Search for the cell housing the specified text and yield its (x, y) center coordinate. 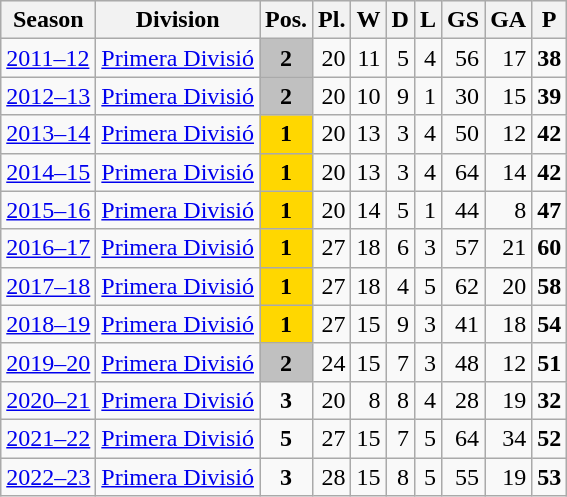
2016–17 (48, 248)
P (550, 20)
2012–13 (48, 96)
Division (178, 20)
56 (464, 58)
48 (464, 362)
60 (550, 248)
6 (400, 248)
53 (550, 477)
57 (464, 248)
30 (464, 96)
2018–19 (48, 324)
2021–22 (48, 438)
Pl. (332, 20)
2015–16 (48, 210)
2014–15 (48, 172)
Pos. (286, 20)
50 (464, 134)
62 (464, 286)
2013–14 (48, 134)
32 (550, 400)
17 (508, 58)
41 (464, 324)
58 (550, 286)
54 (550, 324)
55 (464, 477)
10 (368, 96)
2011–12 (48, 58)
2022–23 (48, 477)
11 (368, 58)
21 (508, 248)
34 (508, 438)
W (368, 20)
L (428, 20)
GS (464, 20)
Season (48, 20)
44 (464, 210)
51 (550, 362)
2019–20 (48, 362)
47 (550, 210)
38 (550, 58)
2020–21 (48, 400)
52 (550, 438)
D (400, 20)
39 (550, 96)
24 (332, 362)
GA (508, 20)
2017–18 (48, 286)
